Detect which cell encompasses the target text, then output its (x, y) center coordinate. 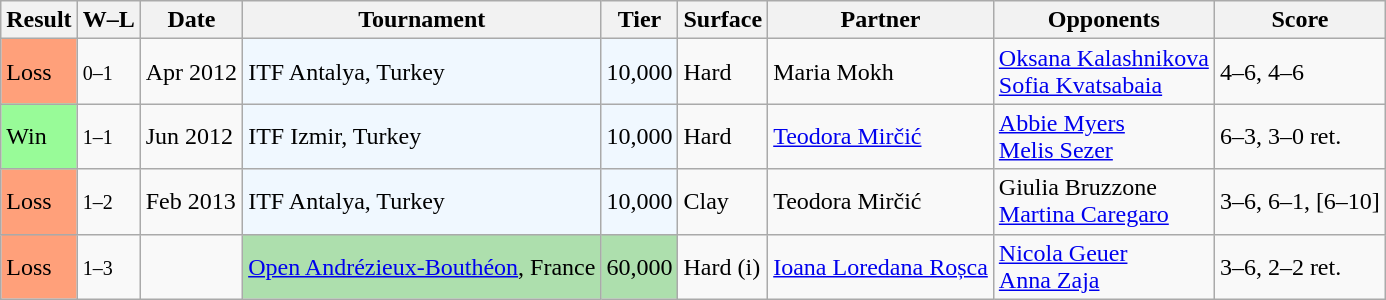
Apr 2012 (191, 72)
3–6, 6–1, [6–10] (1300, 202)
1–2 (108, 202)
Giulia Bruzzone Martina Caregaro (1104, 202)
Hard (i) (723, 266)
60,000 (640, 266)
ITF Izmir, Turkey (422, 136)
Open Andrézieux-Bouthéon, France (422, 266)
1–1 (108, 136)
W–L (108, 20)
3–6, 2–2 ret. (1300, 266)
Oksana Kalashnikova Sofia Kvatsabaia (1104, 72)
Surface (723, 20)
Jun 2012 (191, 136)
Partner (881, 20)
Tournament (422, 20)
Win (39, 136)
0–1 (108, 72)
Feb 2013 (191, 202)
Tier (640, 20)
Opponents (1104, 20)
Score (1300, 20)
4–6, 4–6 (1300, 72)
Result (39, 20)
6–3, 3–0 ret. (1300, 136)
1–3 (108, 266)
Maria Mokh (881, 72)
Abbie Myers Melis Sezer (1104, 136)
Date (191, 20)
Clay (723, 202)
Ioana Loredana Roșca (881, 266)
Nicola Geuer Anna Zaja (1104, 266)
